Scan for the cell matching the given text and deliver its [x, y] coordinate at center. 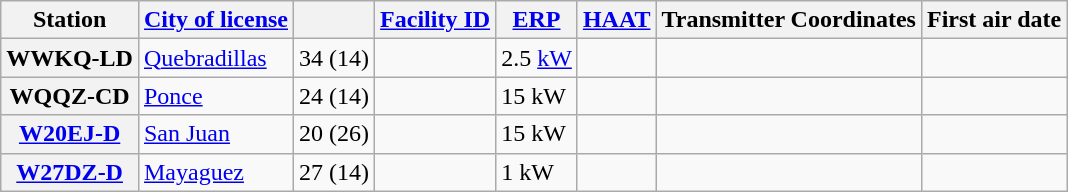
City of license [216, 20]
Quebradillas [216, 58]
2.5 kW [537, 58]
W20EJ-D [70, 134]
ERP [537, 20]
First air date [994, 20]
1 kW [537, 172]
Transmitter Coordinates [788, 20]
Facility ID [436, 20]
WWKQ-LD [70, 58]
Station [70, 20]
Mayaguez [216, 172]
San Juan [216, 134]
20 (26) [334, 134]
W27DZ-D [70, 172]
27 (14) [334, 172]
WQQZ-CD [70, 96]
24 (14) [334, 96]
Ponce [216, 96]
HAAT [616, 20]
34 (14) [334, 58]
